Determine the (x, y) coordinate at the center of the cell enclosing the given text.  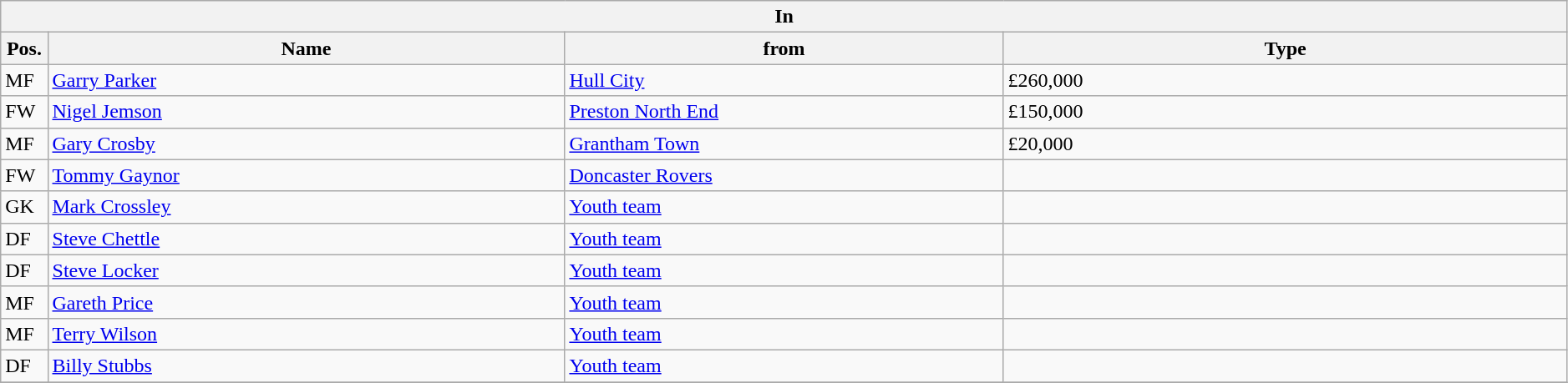
£20,000 (1285, 144)
In (784, 17)
Terry Wilson (306, 334)
Gary Crosby (306, 144)
Gareth Price (306, 302)
£260,000 (1285, 80)
Nigel Jemson (306, 112)
Billy Stubbs (306, 365)
Doncaster Rovers (784, 175)
Type (1285, 48)
Hull City (784, 80)
GK (24, 207)
Grantham Town (784, 144)
£150,000 (1285, 112)
from (784, 48)
Preston North End (784, 112)
Garry Parker (306, 80)
Steve Chettle (306, 239)
Name (306, 48)
Mark Crossley (306, 207)
Tommy Gaynor (306, 175)
Steve Locker (306, 270)
Pos. (24, 48)
